Provide the (x, y) coordinate of the cell's center where the given text is located.  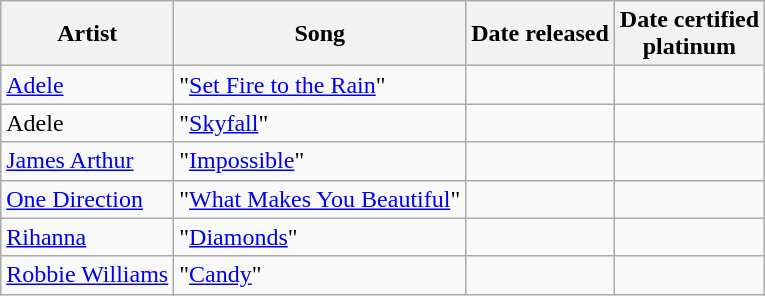
Rihanna (88, 237)
"Diamonds" (320, 237)
"What Makes You Beautiful" (320, 199)
Robbie Williams (88, 275)
Song (320, 34)
"Skyfall" (320, 123)
One Direction (88, 199)
Artist (88, 34)
James Arthur (88, 161)
"Candy" (320, 275)
Date certifiedplatinum (689, 34)
"Impossible" (320, 161)
Date released (540, 34)
"Set Fire to the Rain" (320, 85)
